Scan for the cell matching the given text and deliver its (X, Y) coordinate at center. 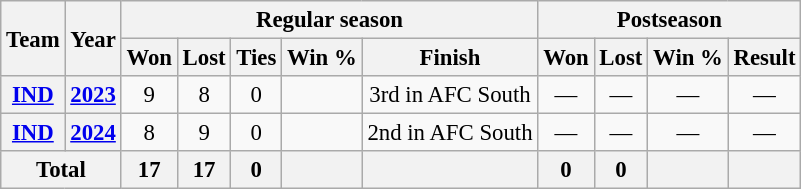
Regular season (330, 20)
3rd in AFC South (450, 95)
Team (33, 38)
2023 (93, 95)
Result (764, 58)
Postseason (670, 20)
Year (93, 38)
2024 (93, 133)
Ties (256, 58)
Total (61, 170)
Finish (450, 58)
2nd in AFC South (450, 133)
